Provide the (X, Y) coordinate of the cell's center where the given text is located.  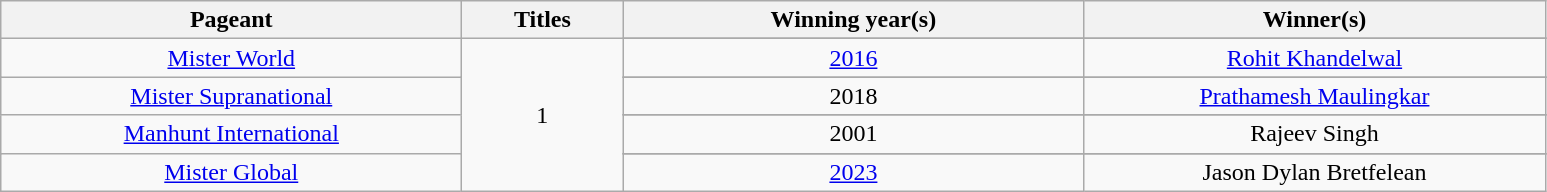
2023 (854, 172)
Manhunt International (232, 134)
Winner(s) (1314, 20)
Mister Supranational (232, 96)
Rohit Khandelwal (1314, 58)
Prathamesh Maulingkar (1314, 96)
Titles (542, 20)
Pageant (232, 20)
Rajeev Singh (1314, 134)
Mister Global (232, 172)
2016 (854, 58)
1 (542, 115)
Winning year(s) (854, 20)
2001 (854, 134)
Jason Dylan Bretfelean (1314, 172)
Mister World (232, 58)
2018 (854, 96)
